Extract the (X, Y) coordinate from the center of the cell holding the provided text.  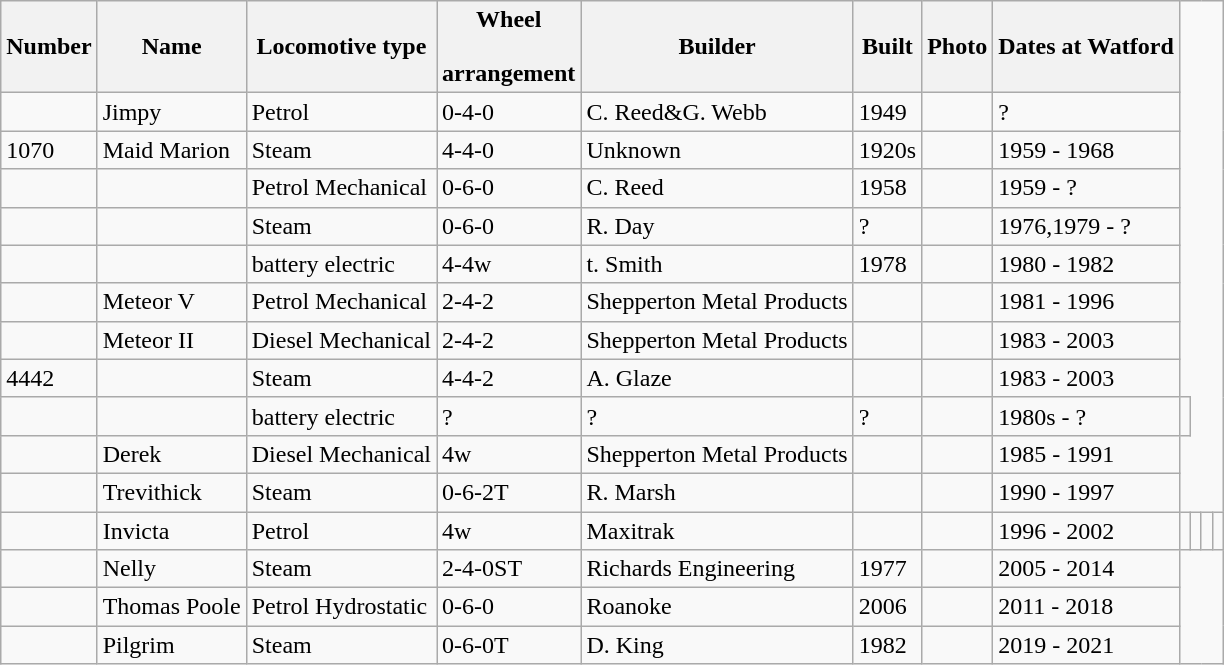
1996 - 2002 (1086, 531)
0-6-2T (509, 492)
1959 - 1968 (1086, 150)
Nelly (172, 569)
Roanoke (717, 607)
4-4-0 (509, 150)
Locomotive type (341, 47)
R. Day (717, 226)
1976,1979 - ? (1086, 226)
Maid Marion (172, 150)
4-4w (509, 264)
Richards Engineering (717, 569)
Name (172, 47)
D. King (717, 645)
Wheel arrangement (509, 47)
1980 - 1982 (1086, 264)
1990 - 1997 (1086, 492)
1949 (887, 112)
Dates at Watford (1086, 47)
Thomas Poole (172, 607)
1958 (887, 188)
Builder (717, 47)
4-4-2 (509, 378)
Meteor II (172, 340)
Pilgrim (172, 645)
1980s - ? (1086, 416)
2005 - 2014 (1086, 569)
2-4-0ST (509, 569)
Derek (172, 454)
Maxitrak (717, 531)
Petrol Hydrostatic (341, 607)
1982 (887, 645)
Unknown (717, 150)
Invicta (172, 531)
1977 (887, 569)
Number (49, 47)
2011 - 2018 (1086, 607)
A. Glaze (717, 378)
1978 (887, 264)
1920s (887, 150)
Photo (958, 47)
t. Smith (717, 264)
Trevithick (172, 492)
C. Reed (717, 188)
0-4-0 (509, 112)
2006 (887, 607)
0-6-0T (509, 645)
R. Marsh (717, 492)
1070 (49, 150)
1981 - 1996 (1086, 302)
2019 - 2021 (1086, 645)
Built (887, 47)
C. Reed&G. Webb (717, 112)
4442 (49, 378)
1985 - 1991 (1086, 454)
Jimpy (172, 112)
1959 - ? (1086, 188)
Meteor V (172, 302)
